Output the [x, y] coordinate of the center of the cell containing the given text.  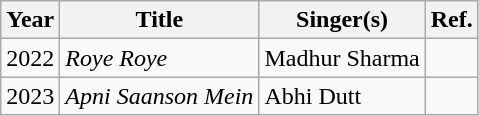
Madhur Sharma [342, 58]
2022 [30, 58]
Year [30, 20]
Roye Roye [160, 58]
Abhi Dutt [342, 96]
Singer(s) [342, 20]
Ref. [452, 20]
Apni Saanson Mein [160, 96]
Title [160, 20]
2023 [30, 96]
